For the text-containing cell, return its midpoint in (X, Y) coordinate format. 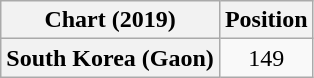
149 (266, 58)
South Korea (Gaon) (110, 58)
Position (266, 20)
Chart (2019) (110, 20)
